Determine the (x, y) coordinate at the center of the cell enclosing the given text.  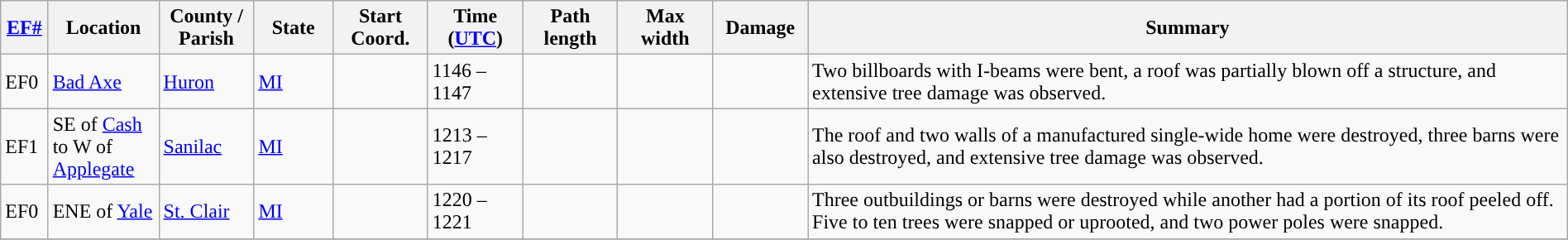
Start Coord. (380, 28)
Summary (1188, 28)
Bad Axe (103, 81)
Max width (665, 28)
Two billboards with I-beams were bent, a roof was partially blown off a structure, and extensive tree damage was observed. (1188, 81)
Sanilac (207, 146)
Location (103, 28)
Damage (761, 28)
1213 – 1217 (475, 146)
The roof and two walls of a manufactured single-wide home were destroyed, three barns were also destroyed, and extensive tree damage was observed. (1188, 146)
ENE of Yale (103, 212)
1146 – 1147 (475, 81)
EF# (25, 28)
County / Parish (207, 28)
Huron (207, 81)
St. Clair (207, 212)
1220 – 1221 (475, 212)
Path length (571, 28)
EF1 (25, 146)
Time (UTC) (475, 28)
SE of Cash to W of Applegate (103, 146)
State (294, 28)
